Provide the (x, y) coordinate of the cell's center where the given text is located.  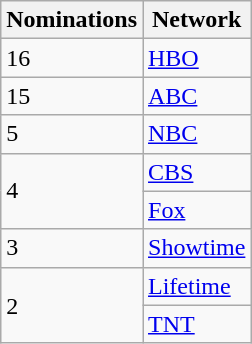
4 (72, 191)
5 (72, 134)
HBO (196, 58)
3 (72, 248)
ABC (196, 96)
Fox (196, 210)
NBC (196, 134)
15 (72, 96)
TNT (196, 324)
Lifetime (196, 286)
16 (72, 58)
2 (72, 305)
CBS (196, 172)
Showtime (196, 248)
Network (196, 20)
Nominations (72, 20)
